Detect which cell encompasses the target text, then output its [X, Y] center coordinate. 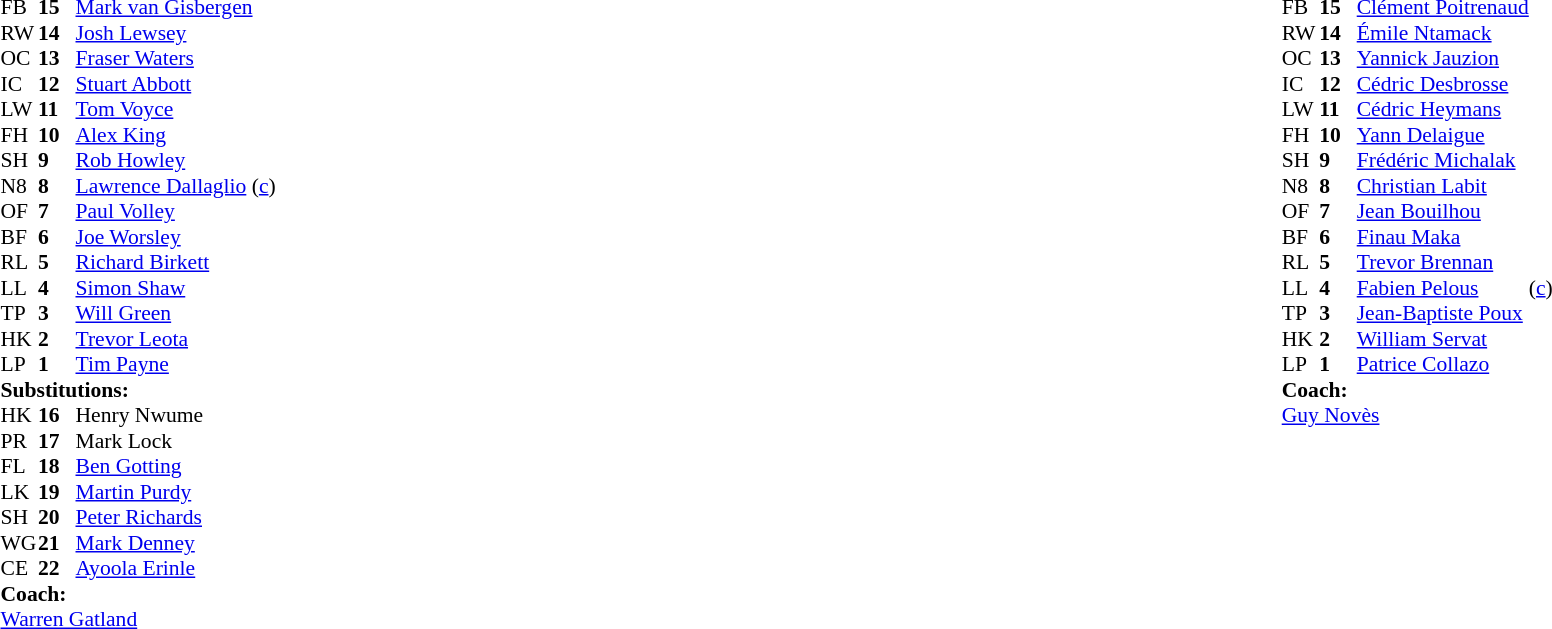
Trevor Leota [176, 339]
WG [19, 543]
CE [19, 569]
17 [57, 441]
Substitutions: [138, 390]
Yannick Jauzion [1443, 59]
20 [57, 517]
Cédric Desbrosse [1443, 84]
Fraser Waters [176, 59]
FL [19, 467]
Jean-Baptiste Poux [1443, 313]
Stuart Abbott [176, 84]
Mark Lock [176, 441]
Tim Payne [176, 365]
Frédéric Michalak [1443, 161]
Josh Lewsey [176, 33]
Alex King [176, 135]
Henry Nwume [176, 415]
Simon Shaw [176, 288]
Jean Bouilhou [1443, 211]
Finau Maka [1443, 237]
Trevor Brennan [1443, 263]
21 [57, 543]
PR [19, 441]
Tom Voyce [176, 109]
Richard Birkett [176, 263]
Ayoola Erinle [176, 569]
Joe Worsley [176, 237]
18 [57, 467]
Peter Richards [176, 517]
Émile Ntamack [1443, 33]
22 [57, 569]
Lawrence Dallaglio (c) [176, 186]
19 [57, 492]
Ben Gotting [176, 467]
Patrice Collazo [1443, 365]
Christian Labit [1443, 186]
Rob Howley [176, 161]
Yann Delaigue [1443, 135]
Will Green [176, 313]
16 [57, 415]
LK [19, 492]
Martin Purdy [176, 492]
Fabien Pelous [1443, 288]
Paul Volley [176, 211]
Cédric Heymans [1443, 109]
Mark Denney [176, 543]
William Servat [1443, 339]
